For the text-containing cell, return its midpoint in (x, y) coordinate format. 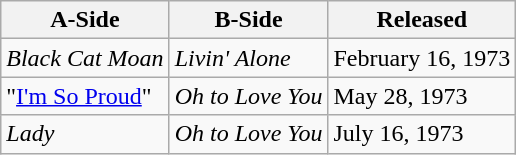
B-Side (248, 20)
A-Side (85, 20)
February 16, 1973 (422, 58)
Lady (85, 134)
July 16, 1973 (422, 134)
Black Cat Moan (85, 58)
"I'm So Proud" (85, 96)
May 28, 1973 (422, 96)
Livin' Alone (248, 58)
Released (422, 20)
